Locate the cell with the specified text and output its [x, y] center coordinate. 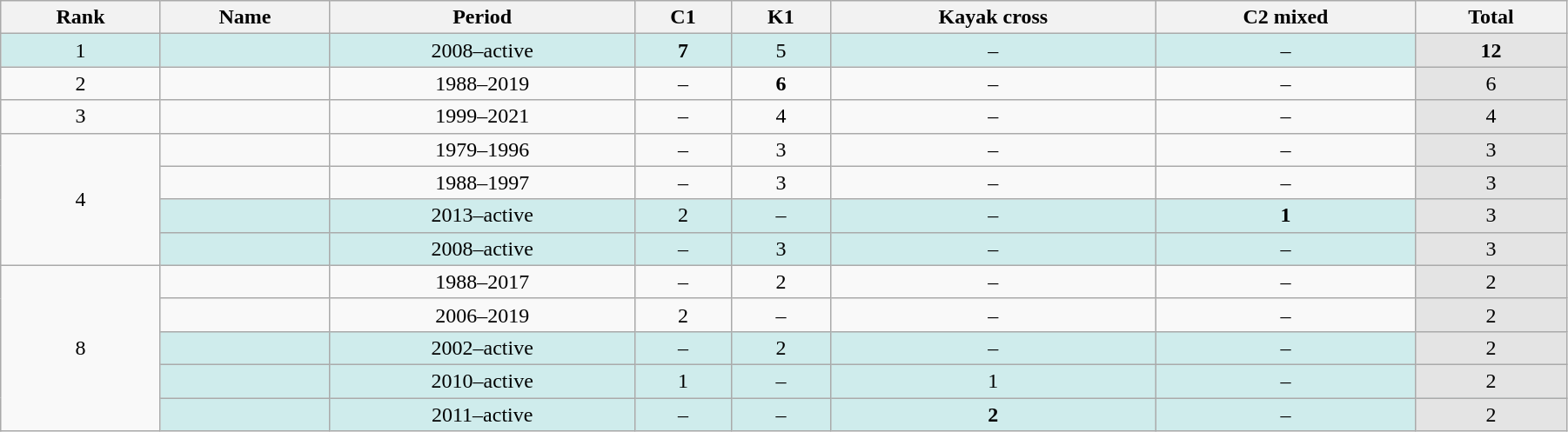
2013–active [482, 216]
1999–2021 [482, 116]
7 [684, 50]
C2 mixed [1285, 17]
2006–2019 [482, 315]
Rank [81, 17]
Total [1491, 17]
K1 [781, 17]
8 [81, 348]
Period [482, 17]
2002–active [482, 348]
2010–active [482, 381]
5 [781, 50]
C1 [684, 17]
Kayak cross [993, 17]
12 [1491, 50]
1988–1997 [482, 183]
2011–active [482, 415]
1988–2019 [482, 83]
1979–1996 [482, 150]
1988–2017 [482, 282]
Name [245, 17]
